Return (x, y) of the center of cell containing provided text 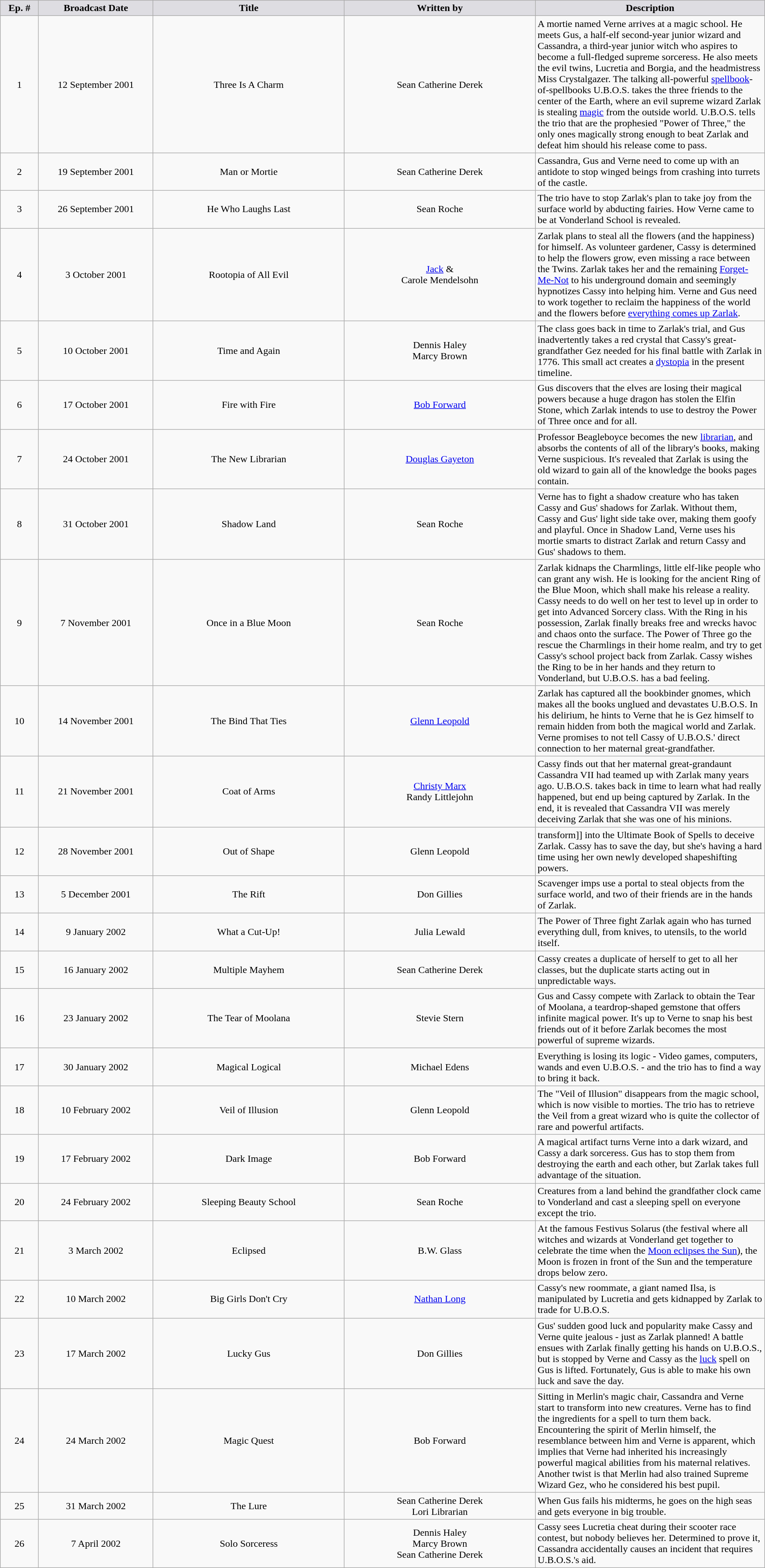
17 February 2002 (96, 1159)
9 January 2002 (96, 932)
Three Is A Charm (249, 84)
The trio have to stop Zarlak's plan to take joy from the surface world by abducting fairies. How Verne came to be at Vonderland School is revealed. (650, 209)
24 (20, 1441)
10 March 2002 (96, 1299)
10 October 2001 (96, 351)
10 February 2002 (96, 1110)
Dennis HaleyMarcy Brown (440, 351)
Nathan Long (440, 1299)
Fire with Fire (249, 405)
Coat of Arms (249, 791)
12 September 2001 (96, 84)
7 April 2002 (96, 1543)
28 November 2001 (96, 852)
13 (20, 895)
22 (20, 1299)
7 November 2001 (96, 622)
Scavenger imps use a portal to steal objects from the surface world, and two of their friends are in the hands of Zarlak. (650, 895)
14 November 2001 (96, 721)
Big Girls Don't Cry (249, 1299)
Everything is losing its logic - Video games, computers, wands and even U.B.O.S. - and the trio has to find a way to bring it back. (650, 1067)
Christy MarxRandy Littlejohn (440, 791)
26 (20, 1543)
31 March 2002 (96, 1505)
3 (20, 209)
Out of Shape (249, 852)
5 (20, 351)
30 January 2002 (96, 1067)
14 (20, 932)
6 (20, 405)
3 March 2002 (96, 1250)
24 February 2002 (96, 1202)
Magic Quest (249, 1441)
The Rift (249, 895)
Veil of Illusion (249, 1110)
Written by (440, 8)
17 October 2001 (96, 405)
Lucky Gus (249, 1353)
1 (20, 84)
The Bind That Ties (249, 721)
Douglas Gayeton (440, 459)
Sleeping Beauty School (249, 1202)
He Who Laughs Last (249, 209)
Sean Catherine DerekLori Librarian (440, 1505)
Title (249, 8)
24 October 2001 (96, 459)
5 December 2001 (96, 895)
23 January 2002 (96, 1018)
19 September 2001 (96, 172)
Cassy's new roommate, a giant named Ilsa, is manipulated by Lucretia and gets kidnapped by Zarlak to trade for U.B.O.S. (650, 1299)
Man or Mortie (249, 172)
Dark Image (249, 1159)
Solo Sorceress (249, 1543)
B.W. Glass (440, 1250)
Michael Edens (440, 1067)
2 (20, 172)
19 (20, 1159)
23 (20, 1353)
17 (20, 1067)
26 September 2001 (96, 209)
16 (20, 1018)
15 (20, 970)
4 (20, 275)
16 January 2002 (96, 970)
20 (20, 1202)
Multiple Mayhem (249, 970)
Creatures from a land behind the grandfather clock came to Vonderland and cast a sleeping spell on everyone except the trio. (650, 1202)
Jack &Carole Mendelsohn (440, 275)
Time and Again (249, 351)
Cassy creates a duplicate of herself to get to all her classes, but the duplicate starts acting out in unpredictable ways. (650, 970)
10 (20, 721)
Broadcast Date (96, 8)
24 March 2002 (96, 1441)
Ep. # (20, 8)
Shadow Land (249, 524)
When Gus fails his midterms, he goes on the high seas and gets everyone in big trouble. (650, 1505)
The Tear of Moolana (249, 1018)
Once in a Blue Moon (249, 622)
What a Cut-Up! (249, 932)
Dennis HaleyMarcy BrownSean Catherine Derek (440, 1543)
Rootopia of All Evil (249, 275)
Cassandra, Gus and Verne need to come up with an antidote to stop winged beings from crashing into turrets of the castle. (650, 172)
9 (20, 622)
11 (20, 791)
3 October 2001 (96, 275)
8 (20, 524)
The Lure (249, 1505)
25 (20, 1505)
17 March 2002 (96, 1353)
12 (20, 852)
The New Librarian (249, 459)
Magical Logical (249, 1067)
Julia Lewald (440, 932)
Description (650, 8)
21 (20, 1250)
31 October 2001 (96, 524)
7 (20, 459)
21 November 2001 (96, 791)
Eclipsed (249, 1250)
The Power of Three fight Zarlak again who has turned everything dull, from knives, to utensils, to the world itself. (650, 932)
18 (20, 1110)
Stevie Stern (440, 1018)
